Return (X, Y) of the center of cell containing provided text 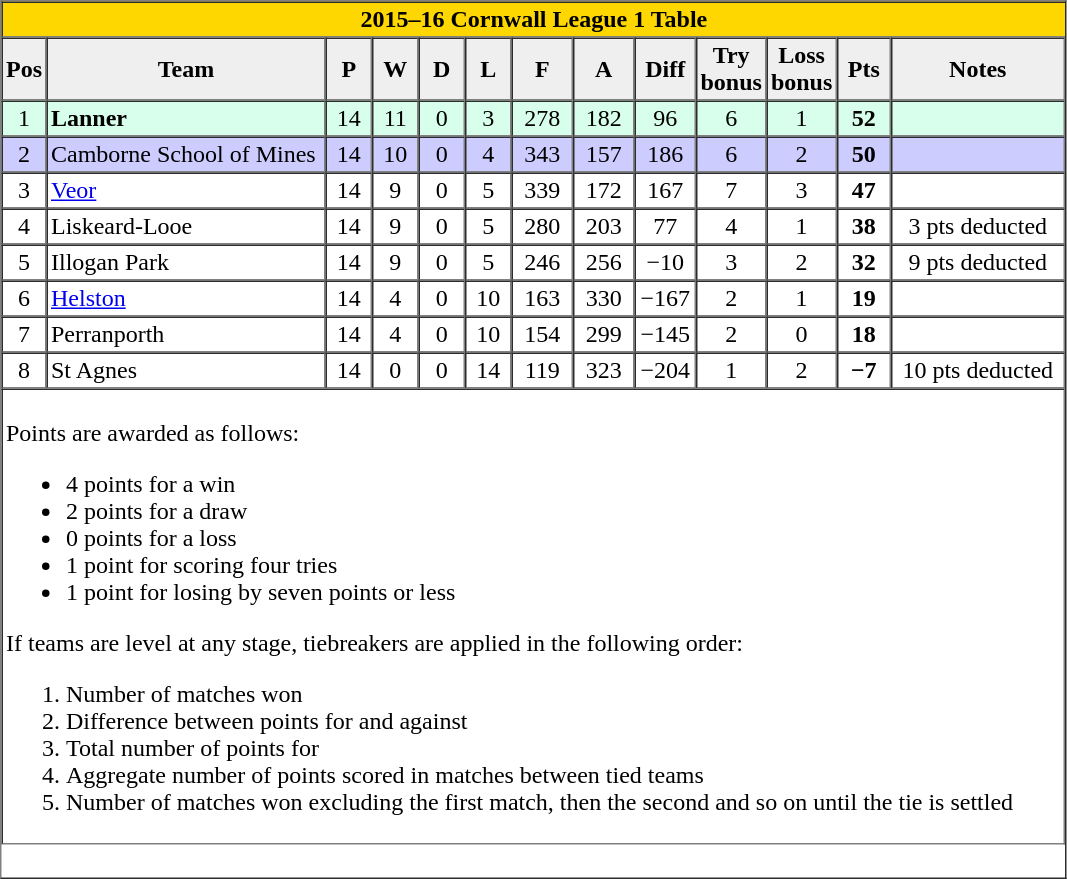
3 pts deducted (978, 226)
Illogan Park (186, 262)
Lanner (186, 118)
−7 (864, 370)
154 (543, 334)
Helston (186, 298)
Perranporth (186, 334)
Pos (24, 70)
11 (395, 118)
52 (864, 118)
203 (604, 226)
77 (665, 226)
−204 (665, 370)
2015–16 Cornwall League 1 Table (534, 20)
299 (604, 334)
Veor (186, 190)
280 (543, 226)
339 (543, 190)
Liskeard-Looe (186, 226)
Pts (864, 70)
47 (864, 190)
9 pts deducted (978, 262)
Try bonus (731, 70)
Team (186, 70)
157 (604, 154)
278 (543, 118)
246 (543, 262)
323 (604, 370)
256 (604, 262)
−167 (665, 298)
−10 (665, 262)
8 (24, 370)
18 (864, 334)
19 (864, 298)
Notes (978, 70)
182 (604, 118)
P (349, 70)
W (395, 70)
172 (604, 190)
38 (864, 226)
119 (543, 370)
330 (604, 298)
96 (665, 118)
St Agnes (186, 370)
50 (864, 154)
10 pts deducted (978, 370)
F (543, 70)
186 (665, 154)
−145 (665, 334)
Loss bonus (801, 70)
D (441, 70)
163 (543, 298)
A (604, 70)
L (488, 70)
167 (665, 190)
Camborne School of Mines (186, 154)
343 (543, 154)
32 (864, 262)
Diff (665, 70)
